Extract the [X, Y] coordinate from the center of the cell holding the provided text.  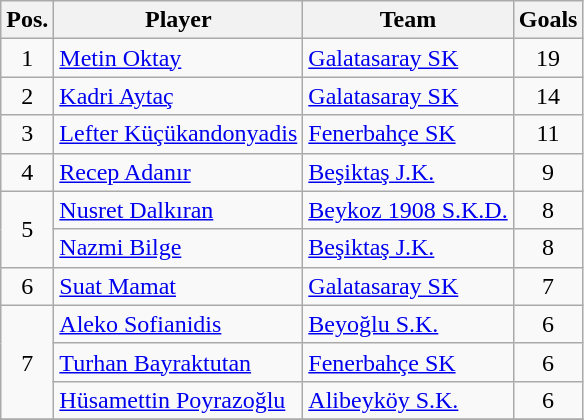
Nusret Dalkıran [178, 210]
Player [178, 20]
Alibeyköy S.K. [408, 400]
2 [28, 96]
Lefter Küçükandonyadis [178, 134]
3 [28, 134]
Beyoğlu S.K. [408, 324]
Team [408, 20]
Recep Adanır [178, 172]
Metin Oktay [178, 58]
Aleko Sofianidis [178, 324]
Hüsamettin Poyrazoğlu [178, 400]
Pos. [28, 20]
14 [548, 96]
Suat Mamat [178, 286]
11 [548, 134]
Kadri Aytaç [178, 96]
Goals [548, 20]
4 [28, 172]
Beykoz 1908 S.K.D. [408, 210]
5 [28, 229]
1 [28, 58]
9 [548, 172]
19 [548, 58]
Turhan Bayraktutan [178, 362]
Nazmi Bilge [178, 248]
